Detect which cell encompasses the target text, then output its (x, y) center coordinate. 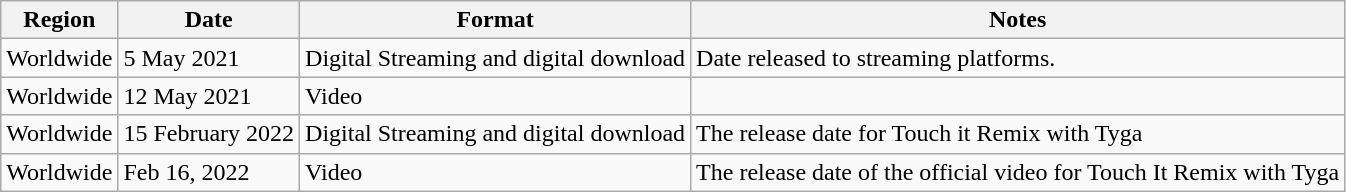
Feb 16, 2022 (209, 172)
Date released to streaming platforms. (1018, 58)
Date (209, 20)
Notes (1018, 20)
Region (60, 20)
The release date for Touch it Remix with Tyga (1018, 134)
The release date of the official video for Touch It Remix with Tyga (1018, 172)
15 February 2022 (209, 134)
12 May 2021 (209, 96)
5 May 2021 (209, 58)
Format (496, 20)
